Identify which cell holds the provided text, then report its [X, Y] central coordinate. 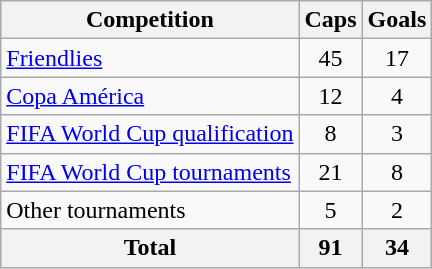
17 [397, 58]
Caps [330, 20]
34 [397, 248]
3 [397, 134]
4 [397, 96]
Competition [150, 20]
12 [330, 96]
FIFA World Cup tournaments [150, 172]
5 [330, 210]
91 [330, 248]
45 [330, 58]
FIFA World Cup qualification [150, 134]
Friendlies [150, 58]
Goals [397, 20]
21 [330, 172]
Copa América [150, 96]
Other tournaments [150, 210]
2 [397, 210]
Total [150, 248]
